For the text-containing cell, return its midpoint in [X, Y] coordinate format. 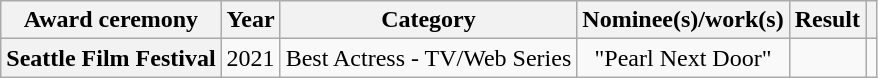
"Pearl Next Door" [683, 58]
Seattle Film Festival [111, 58]
Category [428, 20]
Result [827, 20]
2021 [250, 58]
Nominee(s)/work(s) [683, 20]
Best Actress - TV/Web Series [428, 58]
Year [250, 20]
Award ceremony [111, 20]
